Return (x, y) of the center of cell containing provided text 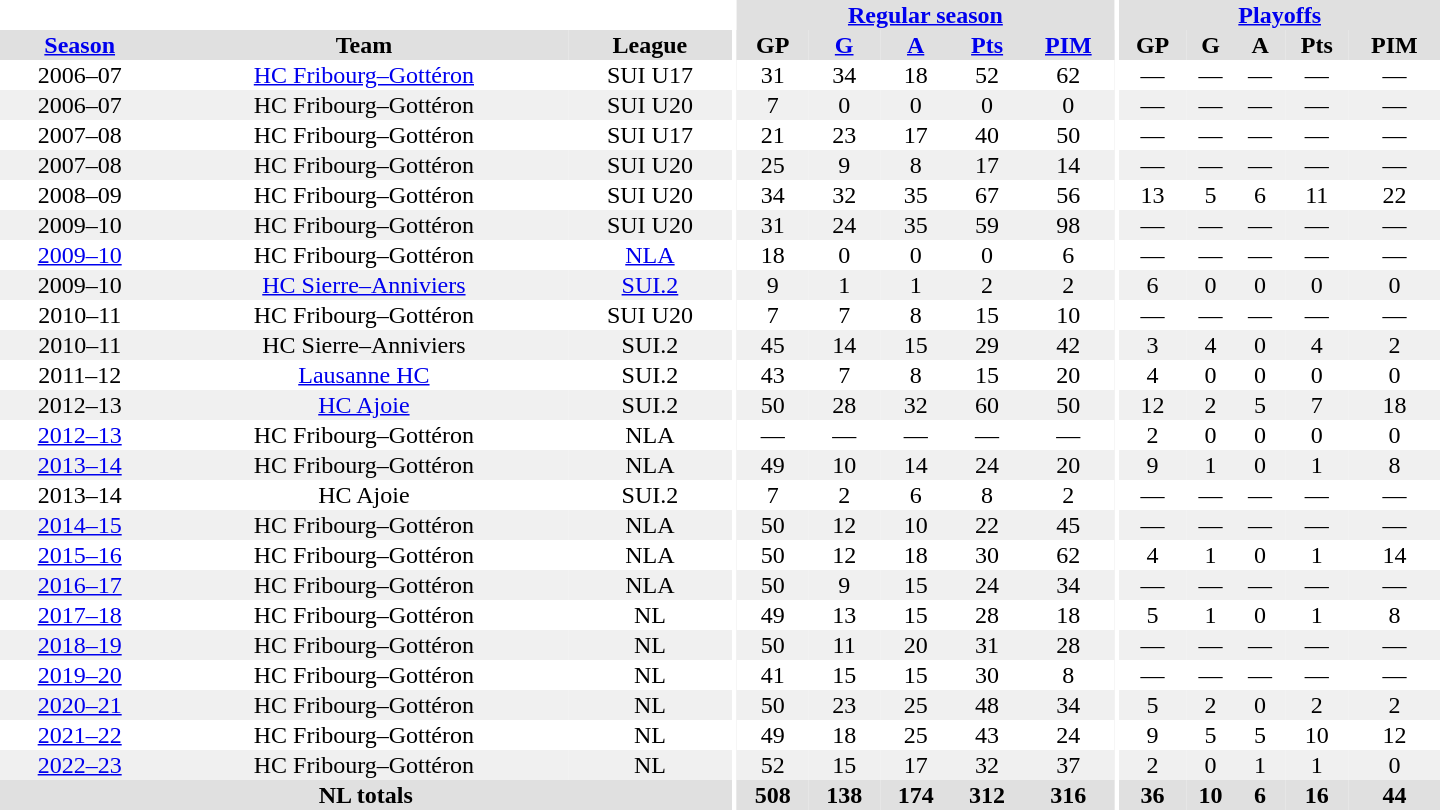
2008–09 (80, 195)
Playoffs (1280, 15)
2021–22 (80, 735)
174 (916, 795)
138 (844, 795)
56 (1068, 195)
Season (80, 45)
2014–15 (80, 525)
98 (1068, 225)
16 (1317, 795)
2016–17 (80, 585)
67 (986, 195)
2019–20 (80, 675)
312 (986, 795)
37 (1068, 765)
44 (1394, 795)
2020–21 (80, 705)
40 (986, 135)
2017–18 (80, 615)
3 (1152, 345)
316 (1068, 795)
29 (986, 345)
Regular season (926, 15)
21 (772, 135)
508 (772, 795)
League (650, 45)
Lausanne HC (364, 375)
48 (986, 705)
2015–16 (80, 555)
2011–12 (80, 375)
36 (1152, 795)
2018–19 (80, 645)
42 (1068, 345)
59 (986, 225)
60 (986, 405)
NL totals (366, 795)
Team (364, 45)
2022–23 (80, 765)
41 (772, 675)
